From the cell containing the given text, extract its center point as [X, Y] coordinate. 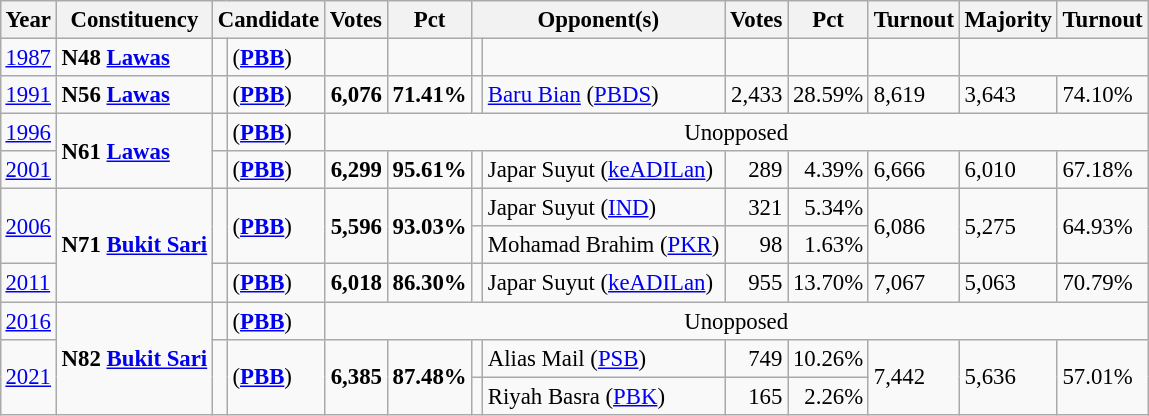
165 [756, 396]
6,385 [356, 376]
13.70% [828, 283]
5,636 [1008, 376]
Japar Suyut (IND) [604, 208]
2006 [28, 226]
4.39% [828, 170]
Majority [1008, 20]
Riyah Basra (PBK) [604, 396]
2021 [28, 376]
93.03% [430, 226]
6,018 [356, 283]
1.63% [828, 245]
N48 Lawas [134, 57]
70.79% [1102, 283]
71.41% [430, 95]
6,666 [914, 170]
74.10% [1102, 95]
28.59% [828, 95]
2016 [28, 321]
98 [756, 245]
321 [756, 208]
1996 [28, 133]
6,299 [356, 170]
64.93% [1102, 226]
87.48% [430, 376]
5.34% [828, 208]
Candidate [268, 20]
1991 [28, 95]
749 [756, 358]
N61 Lawas [134, 152]
1987 [28, 57]
Mohamad Brahim (PKR) [604, 245]
N71 Bukit Sari [134, 246]
Alias Mail (PSB) [604, 358]
5,275 [1008, 226]
6,086 [914, 226]
3,643 [1008, 95]
6,076 [356, 95]
Opponent(s) [598, 20]
N56 Lawas [134, 95]
Constituency [134, 20]
7,067 [914, 283]
5,596 [356, 226]
Year [28, 20]
N82 Bukit Sari [134, 358]
2.26% [828, 396]
10.26% [828, 358]
7,442 [914, 376]
57.01% [1102, 376]
Baru Bian (PBDS) [604, 95]
86.30% [430, 283]
67.18% [1102, 170]
2001 [28, 170]
2,433 [756, 95]
955 [756, 283]
8,619 [914, 95]
5,063 [1008, 283]
95.61% [430, 170]
289 [756, 170]
6,010 [1008, 170]
2011 [28, 283]
